Locate the cell with the specified text and output its [x, y] center coordinate. 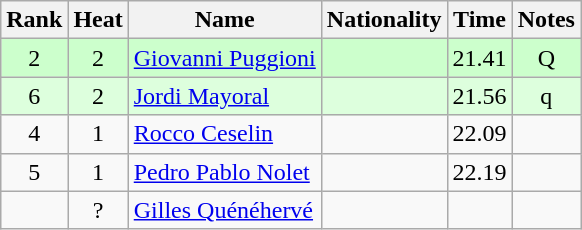
22.19 [480, 172]
Name [224, 20]
22.09 [480, 134]
21.41 [480, 58]
Pedro Pablo Nolet [224, 172]
4 [34, 134]
5 [34, 172]
Notes [546, 20]
Nationality [384, 20]
Q [546, 58]
Gilles Quénéhervé [224, 210]
Rank [34, 20]
Time [480, 20]
Heat [98, 20]
6 [34, 96]
21.56 [480, 96]
Jordi Mayoral [224, 96]
? [98, 210]
Rocco Ceselin [224, 134]
Giovanni Puggioni [224, 58]
q [546, 96]
